Provide the [x, y] coordinate of the cell's center where the given text is located.  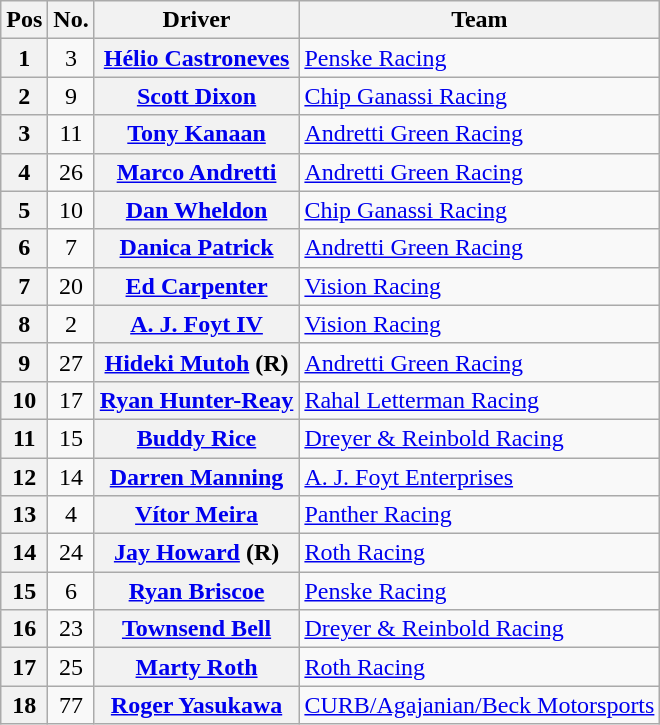
Marty Roth [196, 667]
18 [24, 705]
Ed Carpenter [196, 286]
Scott Dixon [196, 96]
A. J. Foyt Enterprises [480, 477]
Rahal Letterman Racing [480, 400]
CURB/Agajanian/Beck Motorsports [480, 705]
1 [24, 58]
Panther Racing [480, 515]
Marco Andretti [196, 172]
Dan Wheldon [196, 210]
24 [71, 553]
Darren Manning [196, 477]
Team [480, 20]
Buddy Rice [196, 438]
20 [71, 286]
Driver [196, 20]
Jay Howard (R) [196, 553]
No. [71, 20]
16 [24, 629]
Pos [24, 20]
Ryan Hunter-Reay [196, 400]
Hélio Castroneves [196, 58]
Vítor Meira [196, 515]
Hideki Mutoh (R) [196, 362]
Roger Yasukawa [196, 705]
Tony Kanaan [196, 134]
Ryan Briscoe [196, 591]
77 [71, 705]
27 [71, 362]
5 [24, 210]
A. J. Foyt IV [196, 324]
26 [71, 172]
8 [24, 324]
13 [24, 515]
23 [71, 629]
Danica Patrick [196, 248]
Townsend Bell [196, 629]
25 [71, 667]
12 [24, 477]
